Extract the [x, y] coordinate from the center of the cell holding the provided text.  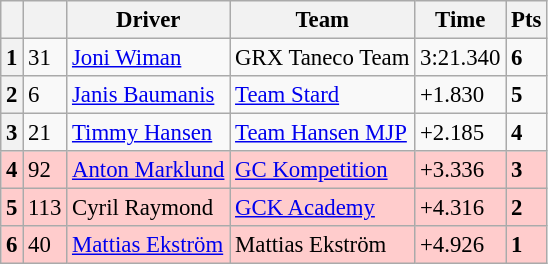
3:21.340 [460, 58]
Team [322, 20]
Anton Marklund [148, 170]
+4.926 [460, 245]
+3.336 [460, 170]
+4.316 [460, 208]
GRX Taneco Team [322, 58]
40 [45, 245]
Driver [148, 20]
+1.830 [460, 95]
Janis Baumanis [148, 95]
Pts [526, 20]
GCK Academy [322, 208]
Team Hansen MJP [322, 133]
92 [45, 170]
113 [45, 208]
Joni Wiman [148, 58]
31 [45, 58]
+2.185 [460, 133]
Team Stard [322, 95]
21 [45, 133]
Timmy Hansen [148, 133]
GC Kompetition [322, 170]
Cyril Raymond [148, 208]
Time [460, 20]
